Extract the (x, y) coordinate from the center of the cell holding the provided text.  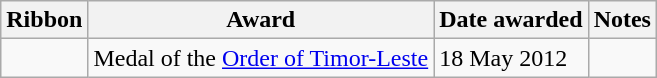
Ribbon (44, 20)
Date awarded (511, 20)
Medal of the Order of Timor-Leste (261, 58)
Award (261, 20)
Notes (622, 20)
18 May 2012 (511, 58)
